Pinpoint the cell where the given text exists, returning its [x, y] midpoint coordinate. 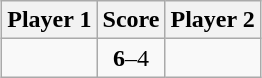
Player 2 [212, 20]
Player 1 [50, 20]
6–4 [131, 58]
Score [131, 20]
